Search for the cell housing the specified text and yield its (x, y) center coordinate. 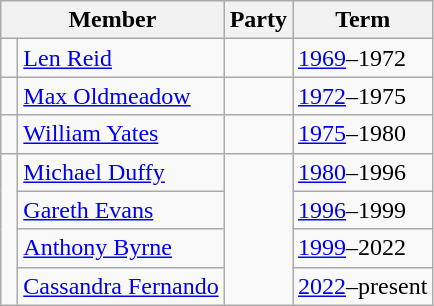
Len Reid (121, 58)
1972–1975 (363, 96)
2022–present (363, 286)
1969–1972 (363, 58)
Max Oldmeadow (121, 96)
Cassandra Fernando (121, 286)
1975–1980 (363, 134)
Gareth Evans (121, 210)
Member (112, 20)
1999–2022 (363, 248)
Anthony Byrne (121, 248)
Michael Duffy (121, 172)
William Yates (121, 134)
1980–1996 (363, 172)
Party (258, 20)
Term (363, 20)
1996–1999 (363, 210)
